Determine the [x, y] coordinate at the center of the cell enclosing the given text.  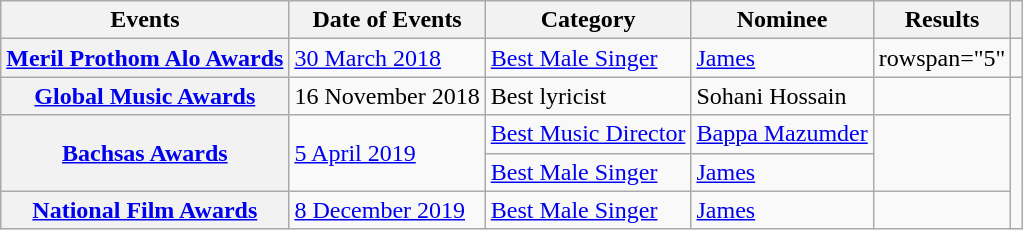
Results [942, 20]
Nominee [782, 20]
Best lyricist [588, 96]
rowspan="5" [942, 58]
30 March 2018 [387, 58]
Meril Prothom Alo Awards [145, 58]
Best Music Director [588, 134]
16 November 2018 [387, 96]
Events [145, 20]
National Film Awards [145, 210]
Date of Events [387, 20]
Global Music Awards [145, 96]
8 December 2019 [387, 210]
Category [588, 20]
5 April 2019 [387, 153]
Bappa Mazumder [782, 134]
Bachsas Awards [145, 153]
Sohani Hossain [782, 96]
